Locate the cell with the specified text and output its [x, y] center coordinate. 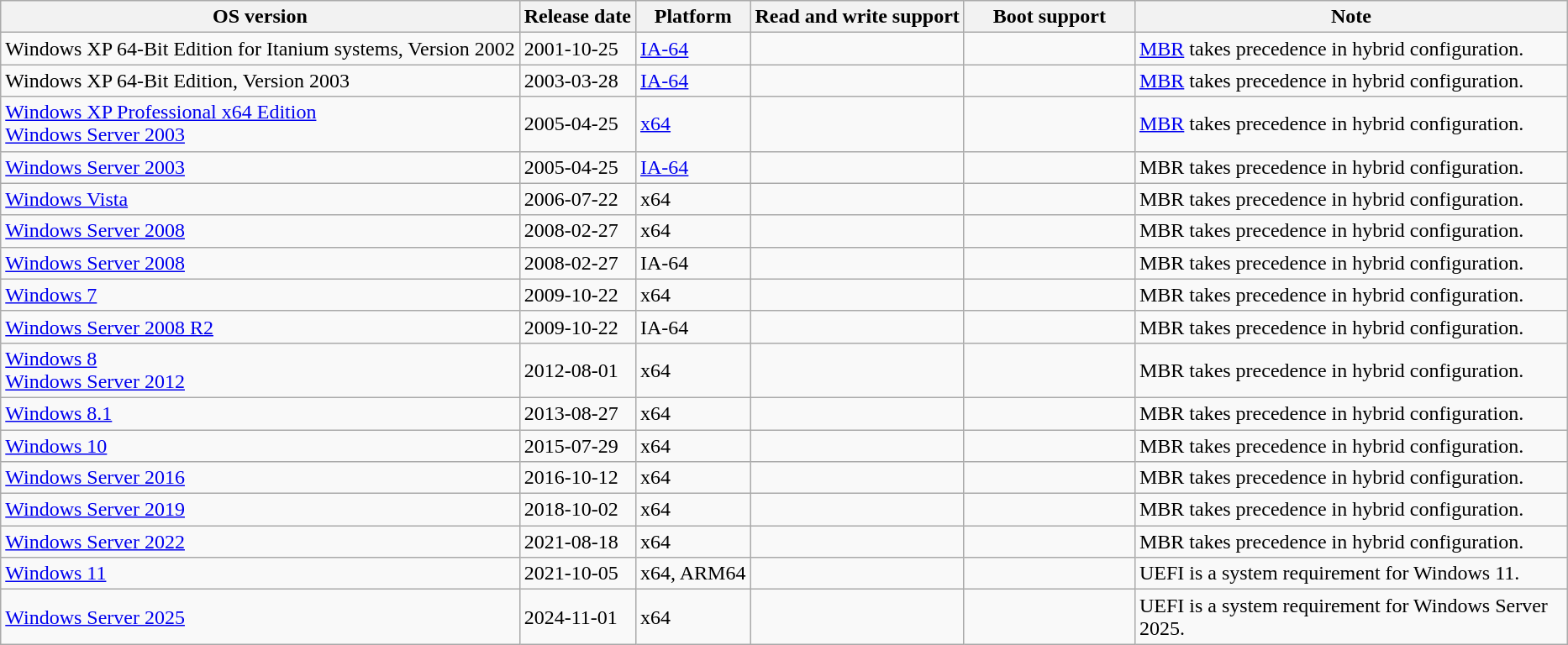
Windows 7 [260, 295]
2001-10-25 [577, 49]
Windows XP 64-Bit Edition for Itanium systems, Version 2002 [260, 49]
2021-08-18 [577, 542]
Windows 10 [260, 446]
Boot support [1049, 17]
2024-11-01 [577, 616]
Release date [577, 17]
Windows Server 2016 [260, 478]
Windows Vista [260, 199]
Windows Server 2008 R2 [260, 327]
Windows XP 64-Bit Edition, Version 2003 [260, 81]
UEFI is a system requirement for Windows 11. [1351, 574]
2012-08-01 [577, 370]
Windows Server 2003 [260, 167]
2018-10-02 [577, 510]
Note [1351, 17]
2006-07-22 [577, 199]
Windows Server 2025 [260, 616]
2013-08-27 [577, 413]
Read and write support [857, 17]
Windows 8Windows Server 2012 [260, 370]
UEFI is a system requirement for Windows Server 2025. [1351, 616]
2003-03-28 [577, 81]
Platform [693, 17]
x64, ARM64 [693, 574]
Windows 8.1 [260, 413]
Windows Server 2019 [260, 510]
2015-07-29 [577, 446]
Windows Server 2022 [260, 542]
Windows XP Professional x64 EditionWindows Server 2003 [260, 124]
OS version [260, 17]
2016-10-12 [577, 478]
2021-10-05 [577, 574]
Windows 11 [260, 574]
